Return [X, Y] of the center of cell containing provided text 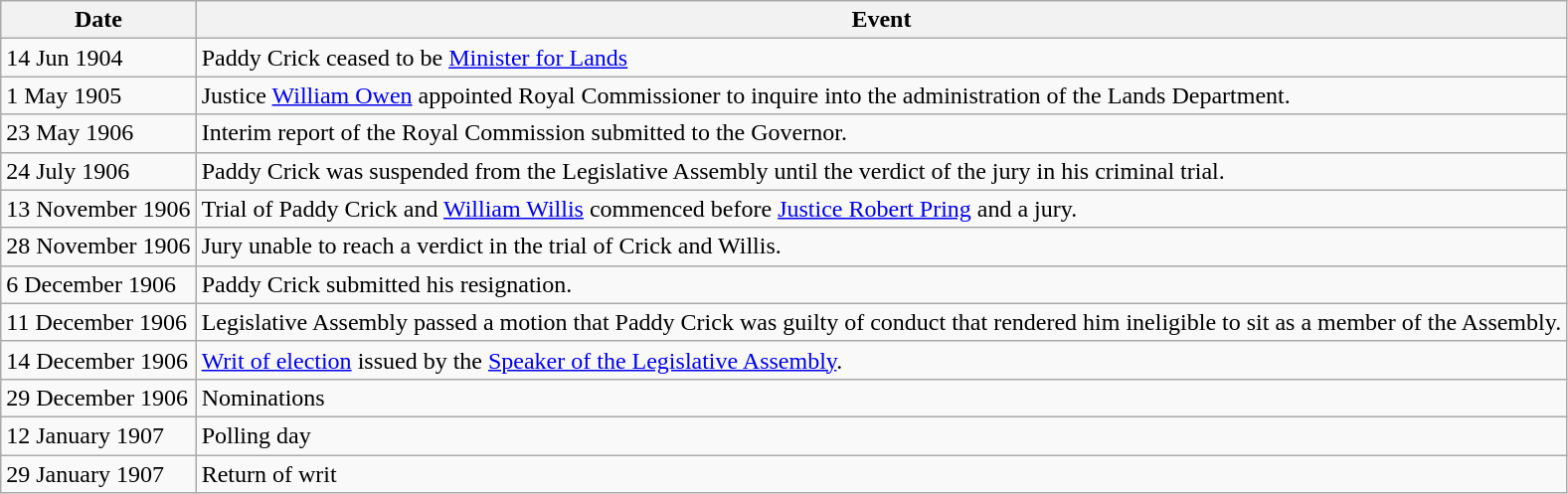
Return of writ [881, 474]
29 December 1906 [98, 398]
Paddy Crick ceased to be Minister for Lands [881, 58]
14 Jun 1904 [98, 58]
Paddy Crick submitted his resignation. [881, 284]
6 December 1906 [98, 284]
Justice William Owen appointed Royal Commissioner to inquire into the administration of the Lands Department. [881, 95]
1 May 1905 [98, 95]
14 December 1906 [98, 360]
13 November 1906 [98, 209]
Trial of Paddy Crick and William Willis commenced before Justice Robert Pring and a jury. [881, 209]
Nominations [881, 398]
Date [98, 20]
Writ of election issued by the Speaker of the Legislative Assembly. [881, 360]
Paddy Crick was suspended from the Legislative Assembly until the verdict of the jury in his criminal trial. [881, 171]
11 December 1906 [98, 322]
Jury unable to reach a verdict in the trial of Crick and Willis. [881, 247]
12 January 1907 [98, 435]
23 May 1906 [98, 133]
28 November 1906 [98, 247]
Polling day [881, 435]
29 January 1907 [98, 474]
Legislative Assembly passed a motion that Paddy Crick was guilty of conduct that rendered him ineligible to sit as a member of the Assembly. [881, 322]
Event [881, 20]
24 July 1906 [98, 171]
Interim report of the Royal Commission submitted to the Governor. [881, 133]
